Return the [x, y] coordinate for the center point of the cell that contains the specified text.  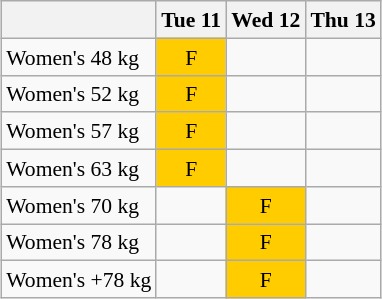
Women's 57 kg [78, 130]
Women's 78 kg [78, 242]
Tue 11 [191, 20]
Women's 63 kg [78, 168]
Women's 48 kg [78, 56]
Wed 12 [266, 20]
Women's 70 kg [78, 204]
Women's +78 kg [78, 280]
Women's 52 kg [78, 94]
Thu 13 [343, 20]
